From the cell containing the given text, extract its center point as (x, y) coordinate. 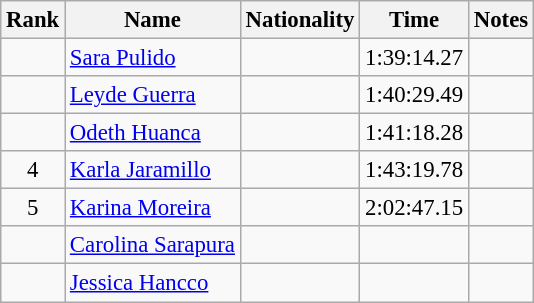
Jessica Hancco (153, 283)
2:02:47.15 (414, 208)
1:41:18.28 (414, 133)
Name (153, 20)
5 (33, 208)
1:39:14.27 (414, 58)
Leyde Guerra (153, 95)
Rank (33, 20)
Odeth Huanca (153, 133)
1:40:29.49 (414, 95)
Notes (500, 20)
Karla Jaramillo (153, 170)
Carolina Sarapura (153, 245)
Karina Moreira (153, 208)
Time (414, 20)
Sara Pulido (153, 58)
1:43:19.78 (414, 170)
4 (33, 170)
Nationality (300, 20)
